For the text-containing cell, return its midpoint in [x, y] coordinate format. 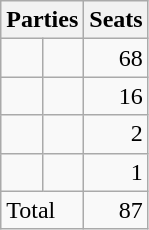
1 [116, 172]
Seats [116, 20]
68 [116, 58]
87 [116, 210]
Parties [42, 20]
16 [116, 96]
Total [42, 210]
2 [116, 134]
